Determine the (x, y) coordinate at the center of the cell enclosing the given text.  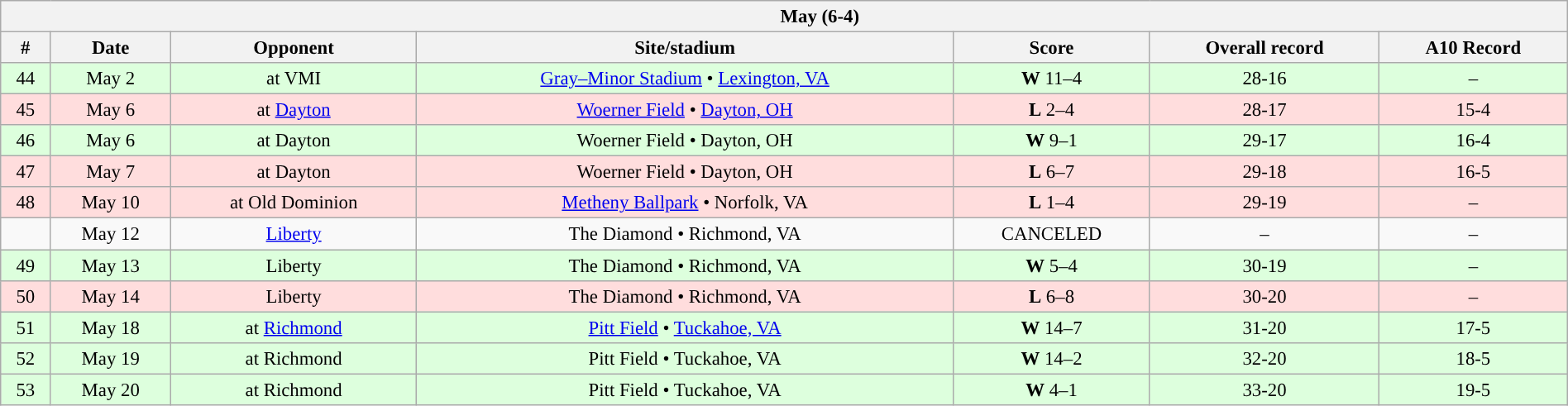
19-5 (1474, 389)
15-4 (1474, 110)
45 (26, 110)
28-16 (1264, 79)
53 (26, 389)
L 1–4 (1052, 203)
May 10 (111, 203)
49 (26, 265)
30-20 (1264, 296)
44 (26, 79)
Date (111, 47)
29-17 (1264, 141)
33-20 (1264, 389)
at VMI (293, 79)
52 (26, 358)
Metheny Ballpark • Norfolk, VA (685, 203)
18-5 (1474, 358)
# (26, 47)
50 (26, 296)
28-17 (1264, 110)
May 20 (111, 389)
May 18 (111, 327)
L 2–4 (1052, 110)
May 2 (111, 79)
May 7 (111, 172)
48 (26, 203)
31-20 (1264, 327)
30-19 (1264, 265)
May (6-4) (784, 17)
Score (1052, 47)
May 12 (111, 234)
16-5 (1474, 172)
W 14–7 (1052, 327)
W 4–1 (1052, 389)
W 14–2 (1052, 358)
29-18 (1264, 172)
Opponent (293, 47)
51 (26, 327)
May 14 (111, 296)
W 9–1 (1052, 141)
32-20 (1264, 358)
47 (26, 172)
17-5 (1474, 327)
Gray–Minor Stadium • Lexington, VA (685, 79)
L 6–8 (1052, 296)
16-4 (1474, 141)
Site/stadium (685, 47)
CANCELED (1052, 234)
46 (26, 141)
May 19 (111, 358)
at Old Dominion (293, 203)
W 11–4 (1052, 79)
A10 Record (1474, 47)
29-19 (1264, 203)
L 6–7 (1052, 172)
W 5–4 (1052, 265)
May 13 (111, 265)
Overall record (1264, 47)
